Return (x, y) of the center of cell containing provided text 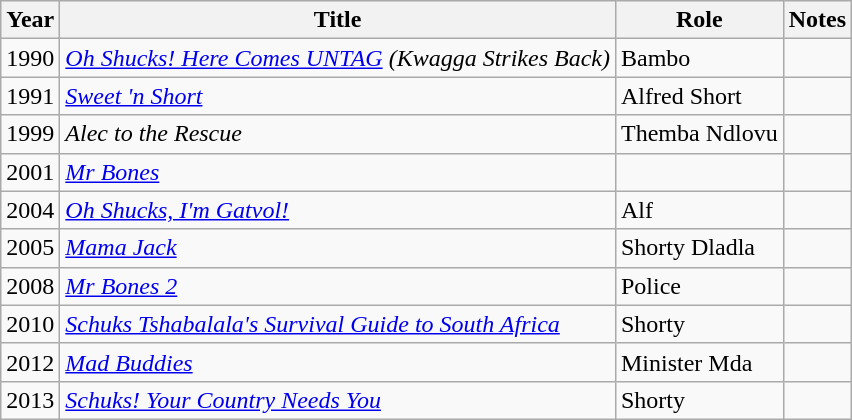
Alfred Short (699, 96)
Alf (699, 210)
Mama Jack (338, 248)
2010 (30, 324)
2008 (30, 286)
Notes (817, 20)
Schuks! Your Country Needs You (338, 400)
Themba Ndlovu (699, 134)
2004 (30, 210)
Mad Buddies (338, 362)
Police (699, 286)
1990 (30, 58)
2001 (30, 172)
Sweet 'n Short (338, 96)
Mr Bones (338, 172)
2012 (30, 362)
1991 (30, 96)
Bambo (699, 58)
2013 (30, 400)
Mr Bones 2 (338, 286)
2005 (30, 248)
Schuks Tshabalala's Survival Guide to South Africa (338, 324)
Title (338, 20)
Shorty Dladla (699, 248)
1999 (30, 134)
Year (30, 20)
Oh Shucks, I'm Gatvol! (338, 210)
Oh Shucks! Here Comes UNTAG (Kwagga Strikes Back) (338, 58)
Minister Mda (699, 362)
Alec to the Rescue (338, 134)
Role (699, 20)
